Locate the cell with the specified text and output its [x, y] center coordinate. 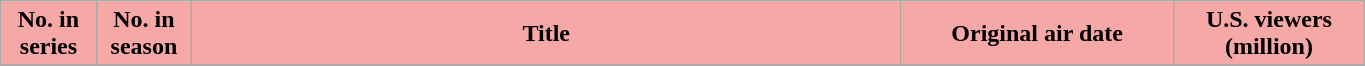
No. inseason [144, 34]
No. inseries [48, 34]
Title [546, 34]
Original air date [1038, 34]
U.S. viewers(million) [1268, 34]
